Extract the [X, Y] coordinate from the center of the cell holding the provided text.  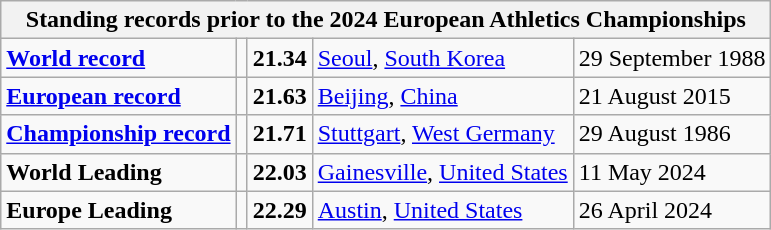
21.34 [280, 58]
21 August 2015 [672, 96]
Europe Leading [118, 210]
22.03 [280, 172]
29 September 1988 [672, 58]
Championship record [118, 134]
11 May 2024 [672, 172]
Stuttgart, West Germany [442, 134]
22.29 [280, 210]
Gainesville, United States [442, 172]
29 August 1986 [672, 134]
21.63 [280, 96]
Seoul, South Korea [442, 58]
Austin, United States [442, 210]
Standing records prior to the 2024 European Athletics Championships [386, 20]
Beijing, China [442, 96]
21.71 [280, 134]
World Leading [118, 172]
World record [118, 58]
26 April 2024 [672, 210]
European record [118, 96]
